Capture the cell that displays the provided text and extract its (x, y) central coordinate. 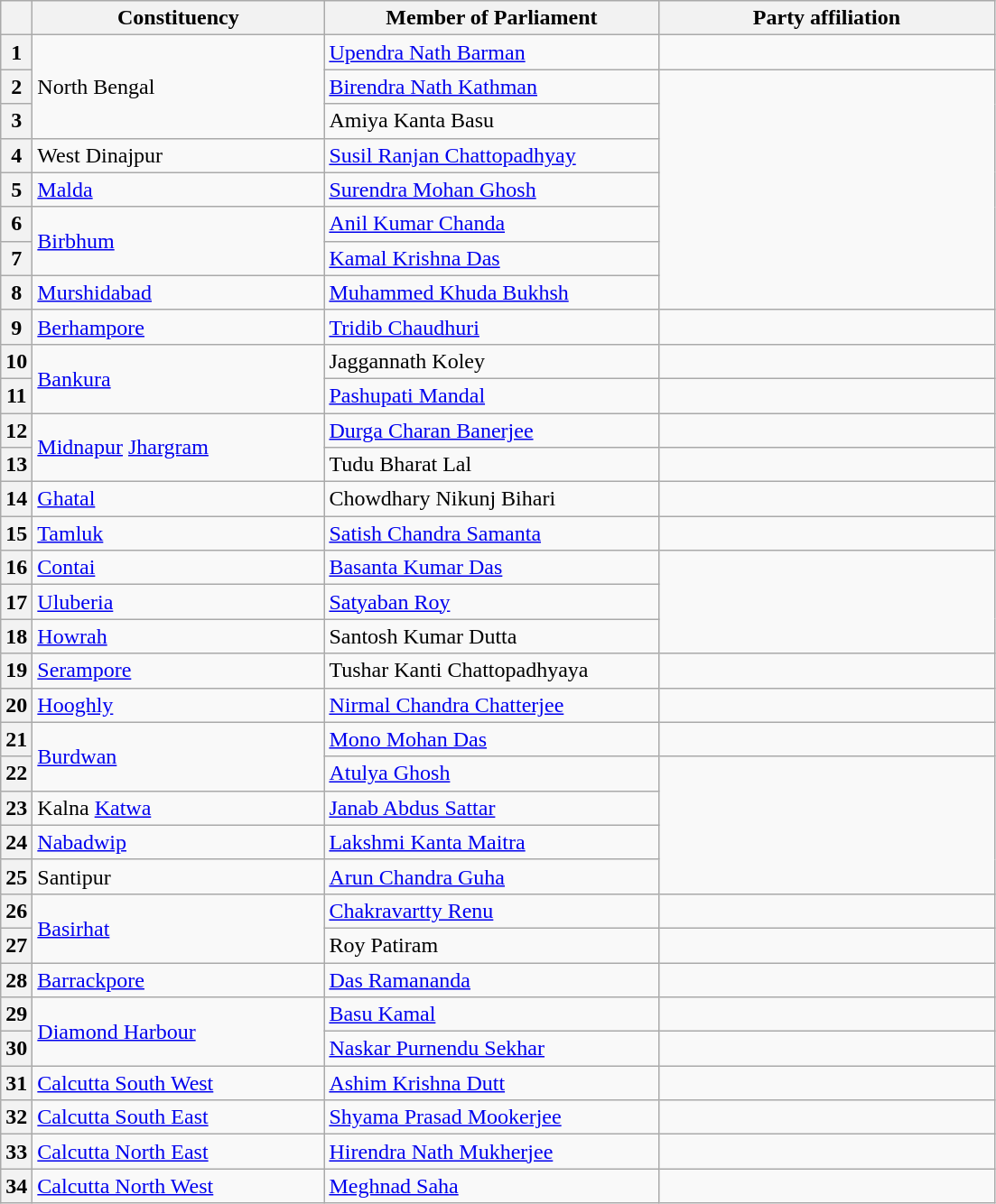
Atulya Ghosh (491, 773)
Roy Patiram (491, 945)
Howrah (179, 636)
Member of Parliament (491, 18)
Susil Ranjan Chattopadhyay (491, 155)
Chakravartty Renu (491, 911)
8 (16, 292)
Ghatal (179, 499)
Tridib Chaudhuri (491, 327)
Durga Charan Banerjee (491, 431)
Janab Abdus Sattar (491, 808)
32 (16, 1117)
North Bengal (179, 87)
10 (16, 361)
Jaggannath Koley (491, 361)
Shyama Prasad Mookerjee (491, 1117)
16 (16, 568)
Lakshmi Kanta Maitra (491, 842)
Chowdhary Nikunj Bihari (491, 499)
31 (16, 1083)
Burdwan (179, 756)
33 (16, 1152)
Das Ramananda (491, 979)
34 (16, 1186)
15 (16, 533)
Mono Mohan Das (491, 739)
Uluberia (179, 602)
11 (16, 395)
4 (16, 155)
Santipur (179, 876)
Nirmal Chandra Chatterjee (491, 705)
3 (16, 121)
Ashim Krishna Dutt (491, 1083)
24 (16, 842)
Diamond Harbour (179, 1032)
26 (16, 911)
Muhammed Khuda Bukhsh (491, 292)
6 (16, 224)
7 (16, 258)
Kamal Krishna Das (491, 258)
27 (16, 945)
Satyaban Roy (491, 602)
Bankura (179, 378)
Hooghly (179, 705)
Malda (179, 190)
Kalna Katwa (179, 808)
1 (16, 52)
Birbhum (179, 241)
2 (16, 87)
Calcutta South West (179, 1083)
Calcutta South East (179, 1117)
Calcutta North East (179, 1152)
13 (16, 465)
Santosh Kumar Dutta (491, 636)
5 (16, 190)
19 (16, 671)
Contai (179, 568)
21 (16, 739)
28 (16, 979)
Naskar Purnendu Sekhar (491, 1049)
Pashupati Mandal (491, 395)
23 (16, 808)
Tamluk (179, 533)
Birendra Nath Kathman (491, 87)
Amiya Kanta Basu (491, 121)
Anil Kumar Chanda (491, 224)
Satish Chandra Samanta (491, 533)
Arun Chandra Guha (491, 876)
17 (16, 602)
Basu Kamal (491, 1014)
Murshidabad (179, 292)
Calcutta North West (179, 1186)
West Dinajpur (179, 155)
Constituency (179, 18)
Nabadwip (179, 842)
Tushar Kanti Chattopadhyaya (491, 671)
Upendra Nath Barman (491, 52)
20 (16, 705)
29 (16, 1014)
Midnapur Jhargram (179, 448)
Barrackpore (179, 979)
Hirendra Nath Mukherjee (491, 1152)
Party affiliation (827, 18)
12 (16, 431)
25 (16, 876)
30 (16, 1049)
22 (16, 773)
Serampore (179, 671)
Basanta Kumar Das (491, 568)
18 (16, 636)
Meghnad Saha (491, 1186)
Surendra Mohan Ghosh (491, 190)
14 (16, 499)
9 (16, 327)
Tudu Bharat Lal (491, 465)
Berhampore (179, 327)
Basirhat (179, 928)
